Extract the (x, y) coordinate from the center of the cell holding the provided text.  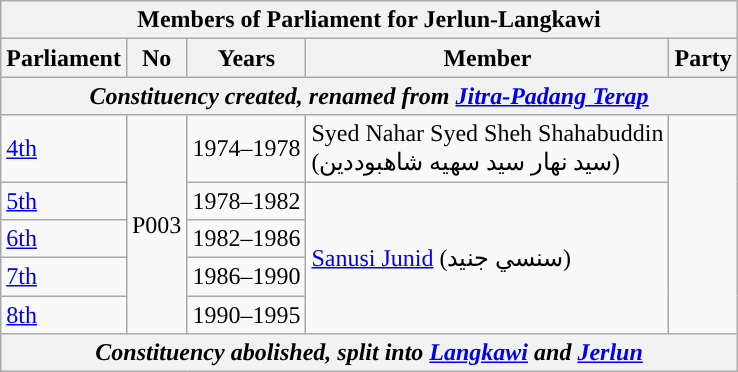
1978–1982 (246, 201)
7th (64, 277)
5th (64, 201)
8th (64, 315)
1986–1990 (246, 277)
4th (64, 148)
1982–1986 (246, 239)
Member (488, 58)
Constituency created, renamed from Jitra-Padang Terap (370, 96)
1990–1995 (246, 315)
Years (246, 58)
Party (703, 58)
Parliament (64, 58)
P003 (156, 224)
6th (64, 239)
Members of Parliament for Jerlun-Langkawi (370, 20)
No (156, 58)
Syed Nahar Syed Sheh Shahabuddin (سيد نهار سيد سهيه شاهبوددين) (488, 148)
Constituency abolished, split into Langkawi and Jerlun (370, 353)
Sanusi Junid (سنسي جنيد) (488, 258)
1974–1978 (246, 148)
